Provide the [x, y] coordinate of the cell's center where the given text is located.  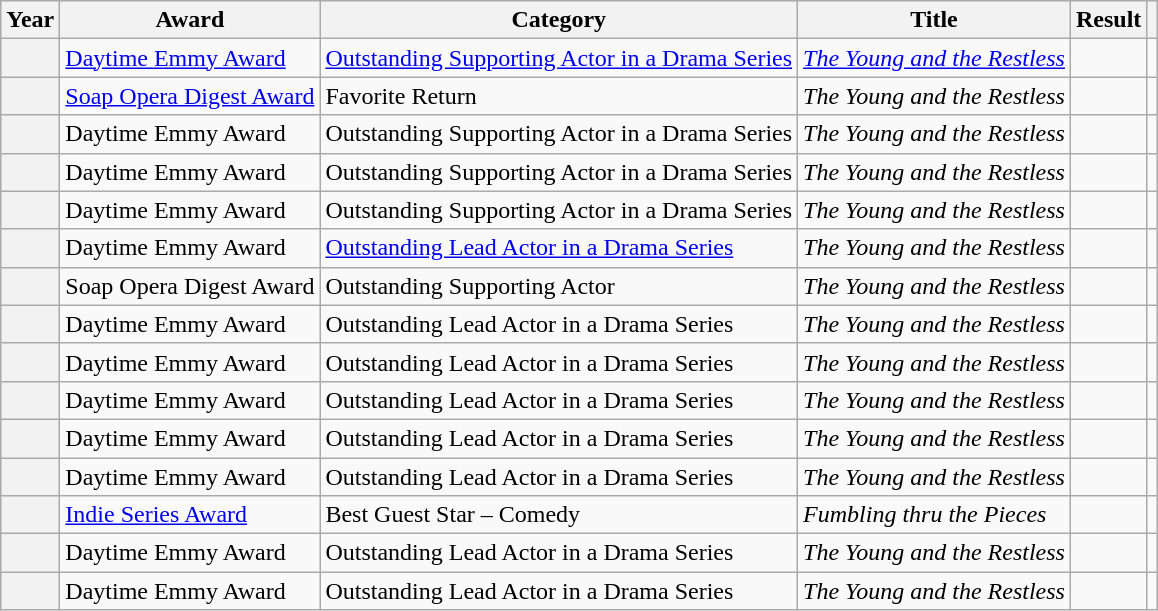
Category [559, 20]
Award [190, 20]
Fumbling thru the Pieces [934, 515]
Outstanding Supporting Actor [559, 286]
Title [934, 20]
Result [1108, 20]
Year [30, 20]
Indie Series Award [190, 515]
Favorite Return [559, 96]
Best Guest Star – Comedy [559, 515]
